Output the [X, Y] coordinate of the center of the cell containing the given text.  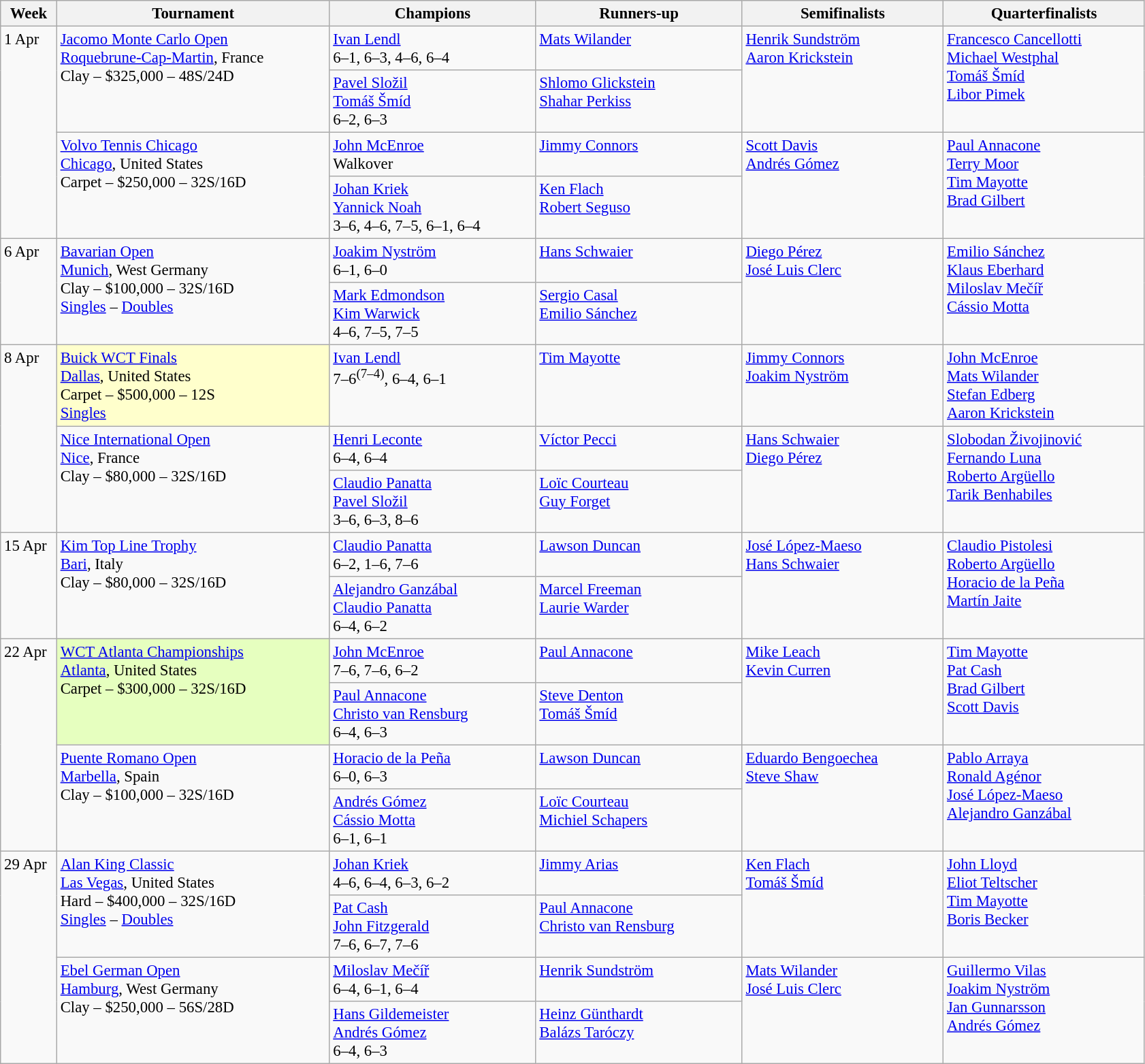
Henrik Sundström [639, 980]
Jimmy Arias [639, 873]
Joakim Nyström6–1, 6–0 [433, 261]
WCT Atlanta Championships Atlanta, United StatesCarpet – $300,000 – 32S/16D [193, 692]
Ivan Lendl6–1, 6–3, 4–6, 6–4 [433, 49]
Puente Romano Open Marbella, SpainClay – $100,000 – 32S/16D [193, 798]
Paul Annacone [639, 660]
John McEnroe7–6, 7–6, 6–2 [433, 660]
Henri Leconte 6–4, 6–4 [433, 448]
15 Apr [29, 585]
Loïc Courteau Guy Forget [639, 501]
8 Apr [29, 438]
1 Apr [29, 133]
29 Apr [29, 957]
Claudio Panatta Pavel Složil 3–6, 6–3, 8–6 [433, 501]
Miloslav Mečíř6–4, 6–1, 6–4 [433, 980]
Hans Gildemeister Andrés Gómez6–4, 6–3 [433, 1033]
Hans Schwaier [639, 261]
Alejandro Ganzábal Claudio Panatta 6–4, 6–2 [433, 607]
Andrés Gómez Cássio Motta 6–1, 6–1 [433, 820]
Week [29, 14]
Sergio Casal Emilio Sánchez [639, 315]
Henrik Sundström Aaron Krickstein [843, 80]
Heinz Günthardt Balázs Taróczy [639, 1033]
Mike Leach Kevin Curren [843, 692]
Emilio Sánchez Klaus Eberhard Miloslav Mečíř Cássio Motta [1044, 292]
Kim Top Line Trophy Bari, ItalyClay – $80,000 – 32S/16D [193, 585]
Scott Davis Andrés Gómez [843, 186]
Víctor Pecci [639, 448]
Horacio de la Peña 6–0, 6–3 [433, 767]
Pavel Složil Tomáš Šmíd6–2, 6–3 [433, 101]
Alan King ClassicLas Vegas, United StatesHard – $400,000 – 32S/16DSingles – Doubles [193, 904]
Buick WCT Finals Dallas, United StatesCarpet – $500,000 – 12S Singles [193, 385]
Loïc Courteau Michiel Schapers [639, 820]
Jimmy Connors [639, 155]
Marcel Freeman Laurie Warder [639, 607]
Guillermo Vilas Joakim Nyström Jan Gunnarsson Andrés Gómez [1044, 1011]
Jacomo Monte Carlo Open Roquebrune-Cap-Martin, FranceClay – $325,000 – 48S/24D [193, 80]
6 Apr [29, 292]
John McEnroe Walkover [433, 155]
Claudio Panatta 6–2, 1–6, 7–6 [433, 554]
John McEnroe Mats Wilander Stefan Edberg Aaron Krickstein [1044, 385]
Claudio Pistolesi Roberto Argüello Horacio de la Peña Martín Jaite [1044, 585]
Paul Annacone Terry Moor Tim Mayotte Brad Gilbert [1044, 186]
22 Apr [29, 745]
Ivan Lendl7–6(7–4), 6–4, 6–1 [433, 385]
Johan Kriek4–6, 6–4, 6–3, 6–2 [433, 873]
Ebel German Open Hamburg, West GermanyClay – $250,000 – 56S/28D [193, 1011]
Runners-up [639, 14]
Ken Flach Robert Seguso [639, 208]
Paul Annacone Christo van Rensburg [639, 926]
Semifinalists [843, 14]
Champions [433, 14]
Ken Flach Tomáš Šmíd [843, 904]
José López-Maeso Hans Schwaier [843, 585]
Jimmy Connors Joakim Nyström [843, 385]
Shlomo Glickstein Shahar Perkiss [639, 101]
Nice International Open Nice, FranceClay – $80,000 – 32S/16D [193, 479]
Pablo Arraya Ronald Agénor José López-Maeso Alejandro Ganzábal [1044, 798]
Johan Kriek Yannick Noah 3–6, 4–6, 7–5, 6–1, 6–4 [433, 208]
Pat Cash John Fitzgerald7–6, 6–7, 7–6 [433, 926]
Hans Schwaier Diego Pérez [843, 479]
Tournament [193, 14]
Eduardo Bengoechea Steve Shaw [843, 798]
Slobodan Živojinović Fernando Luna Roberto Argüello Tarik Benhabiles [1044, 479]
Volvo Tennis Chicago Chicago, United StatesCarpet – $250,000 – 32S/16D [193, 186]
Diego Pérez José Luis Clerc [843, 292]
John Lloyd Eliot Teltscher Tim Mayotte Boris Becker [1044, 904]
Paul Annacone Christo van Rensburg 6–4, 6–3 [433, 714]
Steve Denton Tomáš Šmíd [639, 714]
Mark Edmondson Kim Warwick4–6, 7–5, 7–5 [433, 315]
Bavarian Open Munich, West GermanyClay – $100,000 – 32S/16D Singles – Doubles [193, 292]
Mats Wilander José Luis Clerc [843, 1011]
Quarterfinalists [1044, 14]
Francesco Cancellotti Michael Westphal Tomáš Šmíd Libor Pimek [1044, 80]
Tim Mayotte Pat Cash Brad Gilbert Scott Davis [1044, 692]
Mats Wilander [639, 49]
Tim Mayotte [639, 385]
